Find where the given text appears and provide that cell's center as [x, y] coordinate. 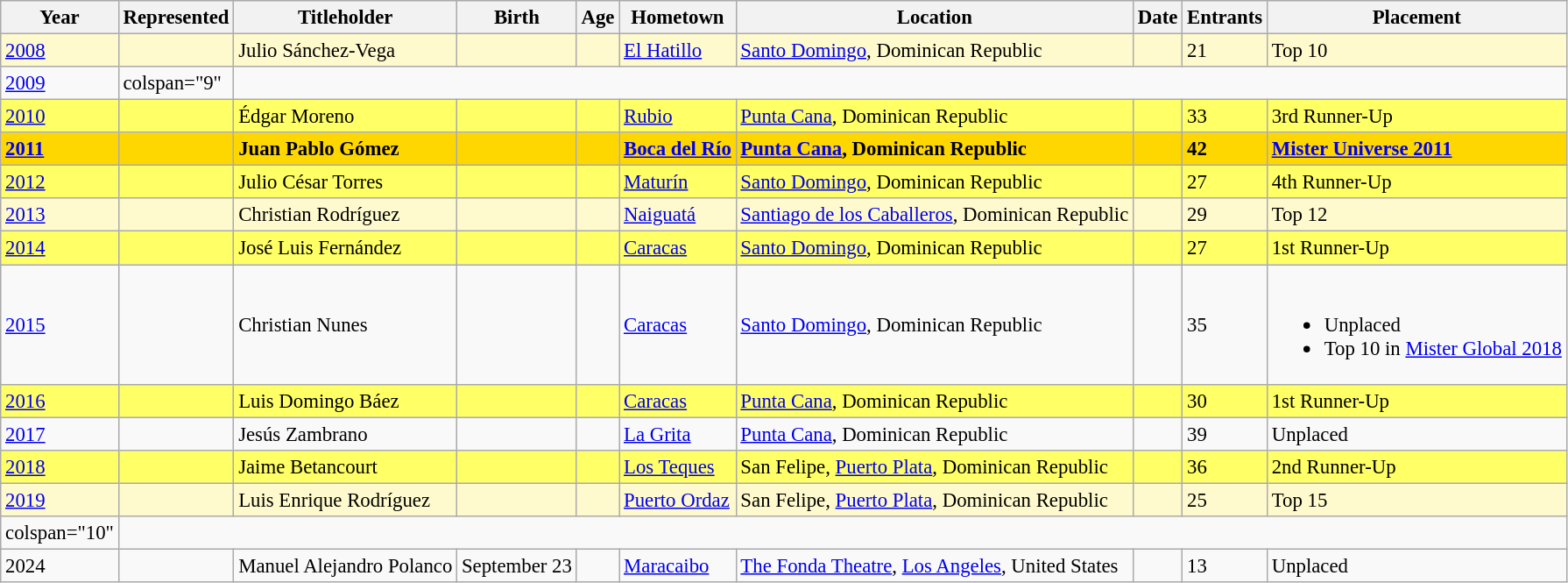
33 [1225, 117]
Boca del Río [678, 149]
4th Runner-Up [1416, 182]
Maturín [678, 182]
Christian Nunes [345, 324]
Hometown [678, 18]
Manuel Alejandro Polanco [345, 566]
Santiago de los Caballeros, Dominican Republic [934, 215]
Los Teques [678, 467]
2nd Runner-Up [1416, 467]
2013 [60, 215]
Entrants [1225, 18]
Juan Pablo Gómez [345, 149]
Titleholder [345, 18]
2010 [60, 117]
Jaime Betancourt [345, 467]
The Fonda Theatre, Los Angeles, United States [934, 566]
21 [1225, 51]
Julio Sánchez-Vega [345, 51]
Top 12 [1416, 215]
Rubio [678, 117]
2017 [60, 434]
Represented [176, 18]
30 [1225, 402]
3rd Runner-Up [1416, 117]
35 [1225, 324]
42 [1225, 149]
Location [934, 18]
2015 [60, 324]
UnplacedTop 10 in Mister Global 2018 [1416, 324]
39 [1225, 434]
Luis Domingo Báez [345, 402]
Top 10 [1416, 51]
Birth [517, 18]
Top 15 [1416, 501]
2008 [60, 51]
36 [1225, 467]
colspan="9" [176, 83]
29 [1225, 215]
Puerto Ordaz [678, 501]
2018 [60, 467]
25 [1225, 501]
Placement [1416, 18]
Luis Enrique Rodríguez [345, 501]
2024 [60, 566]
2012 [60, 182]
Jesús Zambrano [345, 434]
La Grita [678, 434]
Édgar Moreno [345, 117]
Naiguatá [678, 215]
El Hatillo [678, 51]
Date [1158, 18]
2019 [60, 501]
2014 [60, 248]
Age [597, 18]
Christian Rodríguez [345, 215]
Mister Universe 2011 [1416, 149]
José Luis Fernández [345, 248]
September 23 [517, 566]
Julio César Torres [345, 182]
2011 [60, 149]
Maracaibo [678, 566]
13 [1225, 566]
2016 [60, 402]
Year [60, 18]
2009 [60, 83]
colspan="10" [60, 533]
